Find where the given text appears and provide that cell's center as [x, y] coordinate. 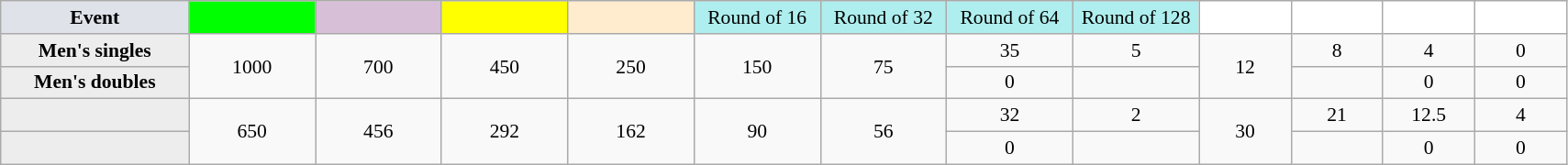
1000 [252, 66]
450 [505, 66]
162 [631, 132]
5 [1136, 50]
32 [1010, 115]
35 [1010, 50]
90 [757, 132]
250 [631, 66]
Event [95, 17]
8 [1337, 50]
75 [884, 66]
650 [252, 132]
Round of 32 [884, 17]
56 [884, 132]
Men's singles [95, 50]
Round of 16 [757, 17]
150 [757, 66]
292 [505, 132]
12.5 [1429, 115]
12 [1245, 66]
30 [1245, 132]
700 [379, 66]
Round of 128 [1136, 17]
Round of 64 [1010, 17]
Men's doubles [95, 82]
21 [1337, 115]
2 [1136, 115]
456 [379, 132]
